Pinpoint the cell where the given text exists, returning its (x, y) midpoint coordinate. 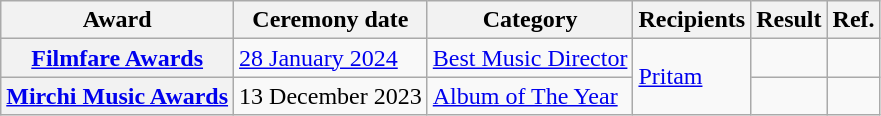
Recipients (692, 20)
13 December 2023 (331, 96)
Mirchi Music Awards (118, 96)
Award (118, 20)
Ref. (854, 20)
28 January 2024 (331, 58)
Album of The Year (530, 96)
Pritam (692, 77)
Filmfare Awards (118, 58)
Ceremony date (331, 20)
Category (530, 20)
Result (789, 20)
Best Music Director (530, 58)
